For the text-containing cell, return its midpoint in (X, Y) coordinate format. 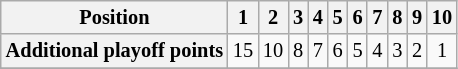
9 (417, 17)
Position (114, 17)
15 (243, 51)
Additional playoff points (114, 51)
